Pinpoint the cell where the given text exists, returning its (X, Y) midpoint coordinate. 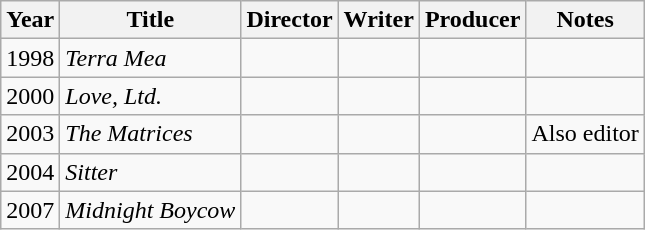
Love, Ltd. (150, 96)
Midnight Boycow (150, 210)
Year (30, 20)
Sitter (150, 172)
The Matrices (150, 134)
1998 (30, 58)
Title (150, 20)
Terra Mea (150, 58)
Also editor (585, 134)
Director (290, 20)
2000 (30, 96)
Producer (472, 20)
Notes (585, 20)
2004 (30, 172)
2003 (30, 134)
2007 (30, 210)
Writer (378, 20)
